Return (x, y) of the center of cell containing provided text 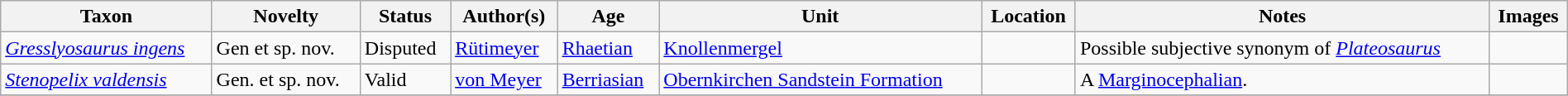
A Marginocephalian. (1282, 79)
Unit (820, 17)
Taxon (106, 17)
Gen et sp. nov. (286, 48)
Images (1528, 17)
Location (1029, 17)
Notes (1282, 17)
Status (405, 17)
Age (609, 17)
Valid (405, 79)
Rhaetian (609, 48)
Possible subjective synonym of Plateosaurus (1282, 48)
Disputed (405, 48)
Berriasian (609, 79)
Rütimeyer (504, 48)
Gen. et sp. nov. (286, 79)
Stenopelix valdensis (106, 79)
Knollenmergel (820, 48)
Gresslyosaurus ingens (106, 48)
Author(s) (504, 17)
Novelty (286, 17)
von Meyer (504, 79)
Obernkirchen Sandstein Formation (820, 79)
